Identify which cell holds the provided text, then report its [x, y] central coordinate. 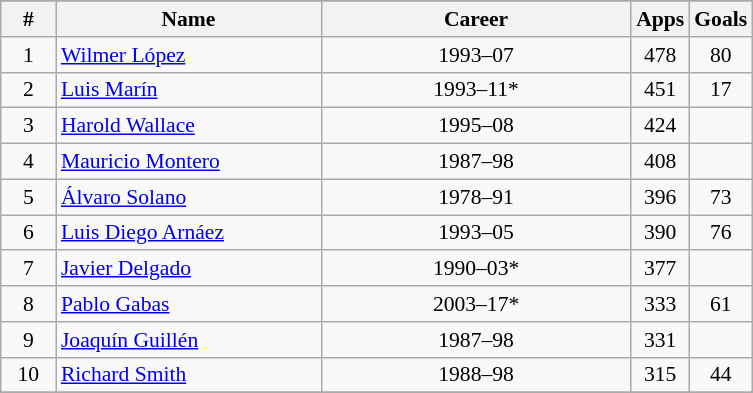
1 [28, 55]
377 [660, 269]
Harold Wallace [188, 126]
1995–08 [476, 126]
# [28, 19]
424 [660, 126]
Career [476, 19]
1990–03* [476, 269]
5 [28, 197]
3 [28, 126]
Pablo Gabas [188, 304]
1993–05 [476, 233]
Luis Diego Arnáez [188, 233]
1993–07 [476, 55]
2 [28, 90]
6 [28, 233]
80 [720, 55]
8 [28, 304]
478 [660, 55]
Richard Smith [188, 375]
Joaquín Guillén [188, 340]
315 [660, 375]
2003–17* [476, 304]
9 [28, 340]
17 [720, 90]
61 [720, 304]
333 [660, 304]
Apps [660, 19]
7 [28, 269]
Wilmer López [188, 55]
1993–11* [476, 90]
73 [720, 197]
Luis Marín [188, 90]
408 [660, 162]
4 [28, 162]
331 [660, 340]
44 [720, 375]
Name [188, 19]
451 [660, 90]
Álvaro Solano [188, 197]
390 [660, 233]
396 [660, 197]
1988–98 [476, 375]
Mauricio Montero [188, 162]
Goals [720, 19]
76 [720, 233]
10 [28, 375]
Javier Delgado [188, 269]
1978–91 [476, 197]
